From the cell containing the given text, extract its center point as [X, Y] coordinate. 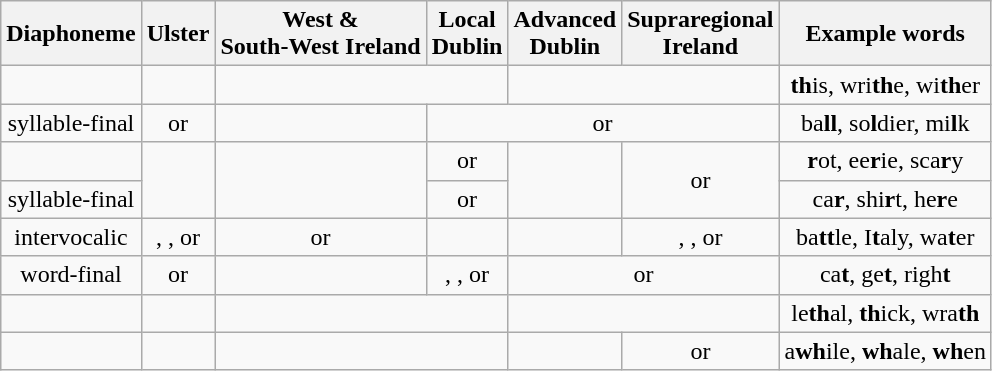
Example words [885, 34]
Diaphoneme [71, 34]
battle, Italy, water [885, 237]
cat, get, right [885, 275]
word-final [71, 275]
rot, eerie, scary [885, 161]
Supraregional Ireland [700, 34]
this, writhe, wither [885, 85]
lethal, thick, wrath [885, 313]
ball, soldier, milk [885, 123]
awhile, whale, when [885, 351]
Local Dublin [467, 34]
car, shirt, here [885, 199]
intervocalic [71, 237]
West & South-West Ireland [320, 34]
Advanced Dublin [565, 34]
Ulster [178, 34]
